For the text-containing cell, return its midpoint in (X, Y) coordinate format. 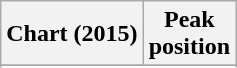
Chart (2015) (72, 34)
Peakposition (189, 34)
